For the text-containing cell, return its midpoint in (x, y) coordinate format. 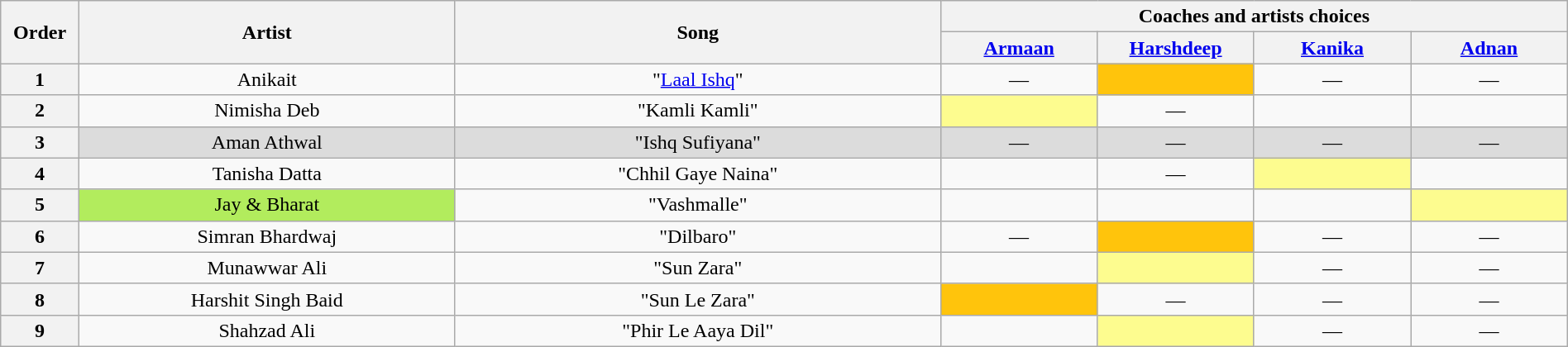
"Dilbaro" (698, 236)
8 (40, 299)
"Ishq Sufiyana" (698, 142)
Kanika (1331, 48)
"Sun Zara" (698, 268)
9 (40, 330)
Armaan (1019, 48)
Order (40, 32)
3 (40, 142)
Shahzad Ali (266, 330)
Tanisha Datta (266, 173)
"Chhil Gaye Naina" (698, 173)
Simran Bhardwaj (266, 236)
2 (40, 111)
"Phir Le Aaya Dil" (698, 330)
"Kamli Kamli" (698, 111)
Munawwar Ali (266, 268)
Adnan (1489, 48)
Jay & Bharat (266, 205)
6 (40, 236)
Aman Athwal (266, 142)
5 (40, 205)
Nimisha Deb (266, 111)
"Laal Ishq" (698, 79)
"Sun Le Zara" (698, 299)
Harshdeep (1176, 48)
7 (40, 268)
Coaches and artists choices (1254, 17)
"Vashmalle" (698, 205)
4 (40, 173)
Artist (266, 32)
1 (40, 79)
Anikait (266, 79)
Harshit Singh Baid (266, 299)
Song (698, 32)
